Search for the cell housing the specified text and yield its (X, Y) center coordinate. 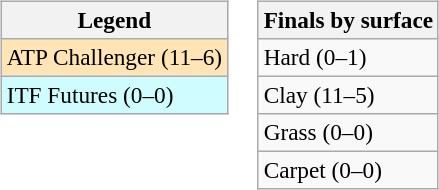
Carpet (0–0) (348, 171)
Finals by surface (348, 20)
ITF Futures (0–0) (114, 95)
ATP Challenger (11–6) (114, 57)
Grass (0–0) (348, 133)
Clay (11–5) (348, 95)
Hard (0–1) (348, 57)
Legend (114, 20)
